From the cell containing the given text, extract its center point as (x, y) coordinate. 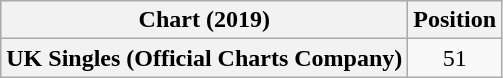
Chart (2019) (204, 20)
51 (455, 58)
Position (455, 20)
UK Singles (Official Charts Company) (204, 58)
